Find where the given text appears and provide that cell's center as (x, y) coordinate. 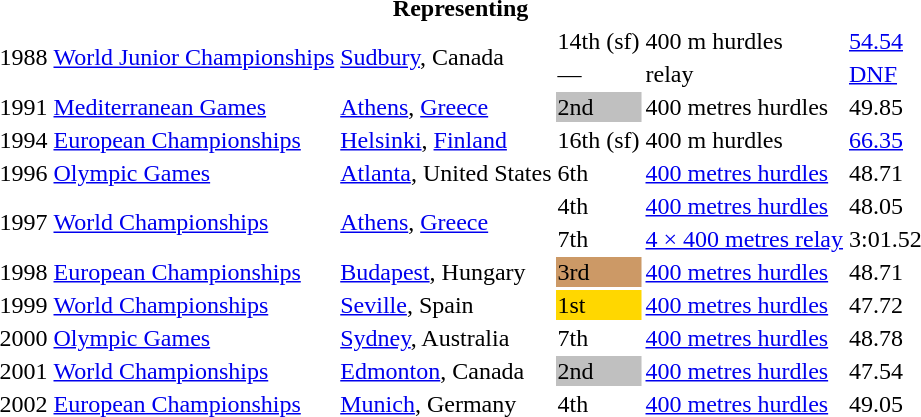
World Junior Championships (194, 58)
16th (sf) (598, 140)
14th (sf) (598, 41)
3rd (598, 272)
Sydney, Australia (446, 338)
Mediterranean Games (194, 107)
4 × 400 metres relay (744, 239)
— (598, 74)
Helsinki, Finland (446, 140)
Budapest, Hungary (446, 272)
Edmonton, Canada (446, 371)
4th (598, 206)
Atlanta, United States (446, 173)
Sudbury, Canada (446, 58)
relay (744, 74)
6th (598, 173)
1st (598, 305)
Seville, Spain (446, 305)
